For the text-containing cell, return its midpoint in (x, y) coordinate format. 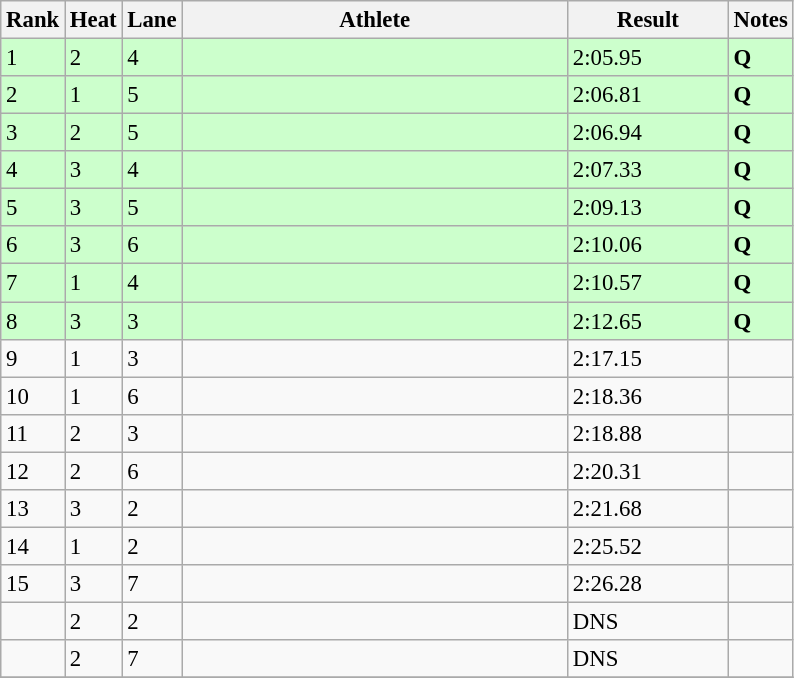
2:09.13 (648, 208)
2:06.94 (648, 133)
13 (33, 509)
Rank (33, 20)
Notes (760, 20)
2:25.52 (648, 546)
2:06.81 (648, 95)
2:26.28 (648, 584)
9 (33, 358)
15 (33, 584)
2:18.88 (648, 433)
Lane (152, 20)
Heat (94, 20)
12 (33, 471)
2:07.33 (648, 170)
2:12.65 (648, 321)
11 (33, 433)
10 (33, 396)
8 (33, 321)
2:18.36 (648, 396)
Result (648, 20)
2:10.06 (648, 245)
14 (33, 546)
2:17.15 (648, 358)
2:05.95 (648, 58)
2:21.68 (648, 509)
Athlete (375, 20)
2:20.31 (648, 471)
2:10.57 (648, 283)
